From the cell containing the given text, extract its center point as (x, y) coordinate. 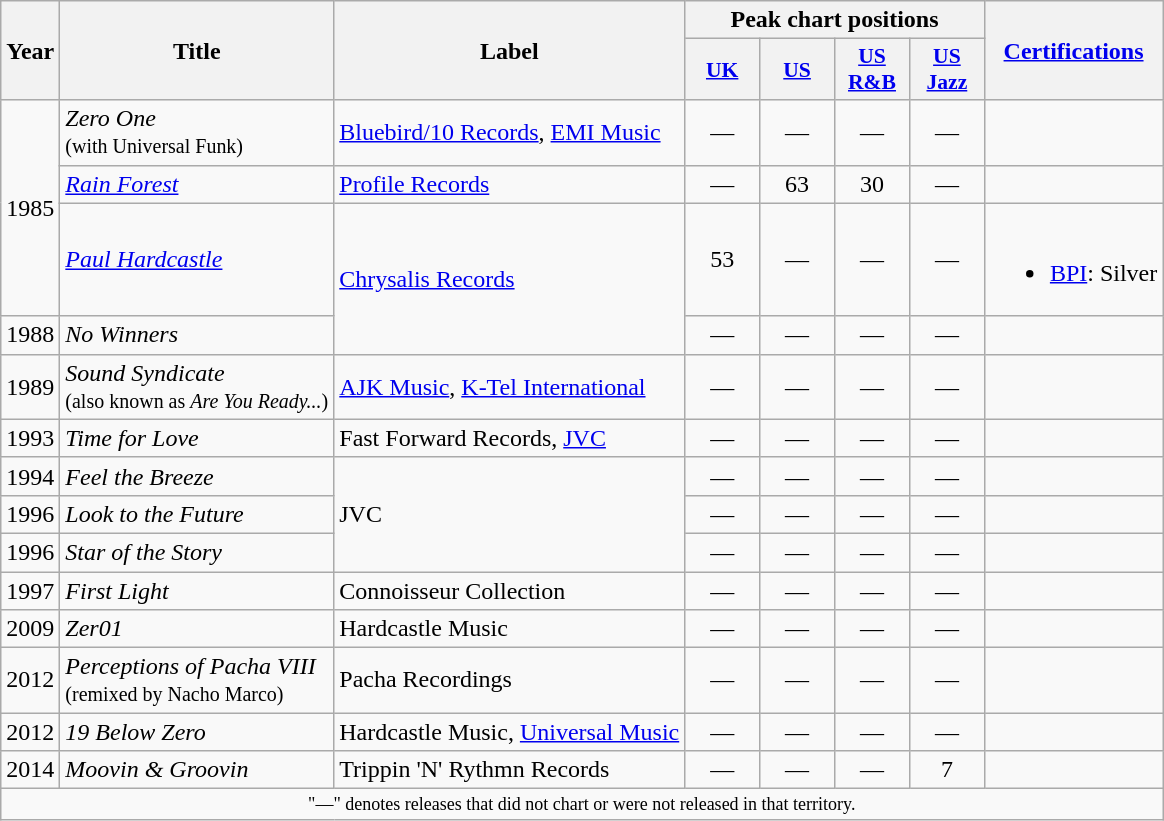
1988 (30, 335)
Peak chart positions (835, 20)
Paul Hardcastle (197, 260)
Year (30, 50)
Fast Forward Records, JVC (510, 438)
Connoisseur Collection (510, 591)
19 Below Zero (197, 732)
Moovin & Groovin (197, 770)
1989 (30, 386)
First Light (197, 591)
Title (197, 50)
Star of the Story (197, 552)
UK (722, 70)
Feel the Breeze (197, 476)
1994 (30, 476)
Label (510, 50)
Zer01 (197, 629)
JVC (510, 514)
Chrysalis Records (510, 278)
BPI: Silver (1073, 260)
"—" denotes releases that did not chart or were not released in that territory. (582, 804)
Time for Love (197, 438)
1985 (30, 208)
Hardcastle Music (510, 629)
1997 (30, 591)
Perceptions of Pacha VIII (remixed by Nacho Marco) (197, 680)
Rain Forest (197, 184)
No Winners (197, 335)
US Jazz (946, 70)
AJK Music, K-Tel International (510, 386)
Hardcastle Music, Universal Music (510, 732)
7 (946, 770)
2014 (30, 770)
2009 (30, 629)
30 (872, 184)
Sound Syndicate (also known as Are You Ready...) (197, 386)
Pacha Recordings (510, 680)
Certifications (1073, 50)
US R&B (872, 70)
53 (722, 260)
Trippin 'N' Rythmn Records (510, 770)
Profile Records (510, 184)
Look to the Future (197, 514)
63 (798, 184)
1993 (30, 438)
Zero One (with Universal Funk) (197, 132)
Bluebird/10 Records, EMI Music (510, 132)
US (798, 70)
